Scan for the cell matching the given text and deliver its (X, Y) coordinate at center. 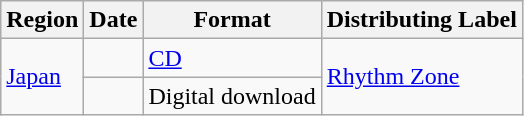
Date (114, 20)
Distributing Label (422, 20)
CD (232, 58)
Digital download (232, 96)
Format (232, 20)
Region (42, 20)
Rhythm Zone (422, 77)
Japan (42, 77)
